Determine the [x, y] coordinate at the center of the cell enclosing the given text.  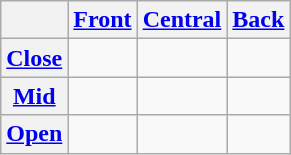
Open [34, 134]
Central [182, 20]
Back [258, 20]
Close [34, 58]
Front [102, 20]
Mid [34, 96]
